Determine the [x, y] coordinate at the center of the cell enclosing the given text.  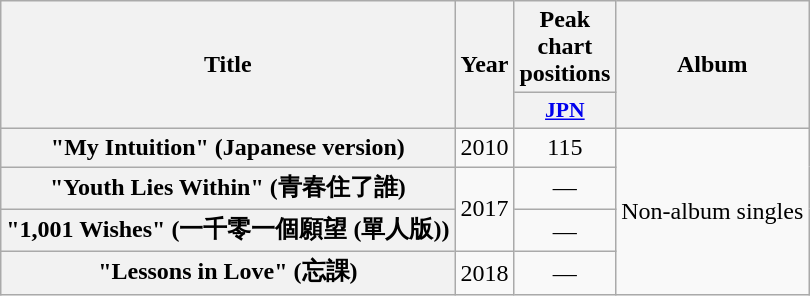
"My Intuition" (Japanese version) [228, 147]
Title [228, 65]
Peak chart positions [565, 47]
"Lessons in Love" (忘課) [228, 274]
Year [484, 65]
2018 [484, 274]
2010 [484, 147]
115 [565, 147]
Non-album singles [712, 211]
2017 [484, 208]
Album [712, 65]
"Youth Lies Within" (青春住了誰) [228, 188]
"1,001 Wishes" (一千零一個願望 (單人版)) [228, 230]
JPN [565, 111]
